Provide the (X, Y) coordinate of the cell's center where the given text is located.  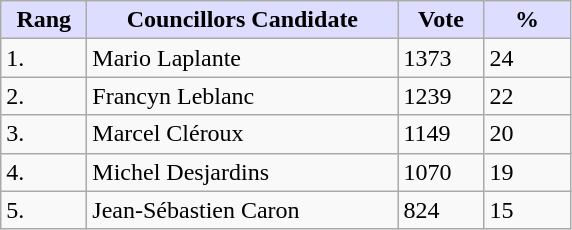
824 (441, 210)
Jean-Sébastien Caron (242, 210)
Vote (441, 20)
2. (44, 96)
Michel Desjardins (242, 172)
% (527, 20)
19 (527, 172)
Rang (44, 20)
Francyn Leblanc (242, 96)
15 (527, 210)
3. (44, 134)
4. (44, 172)
1149 (441, 134)
24 (527, 58)
1239 (441, 96)
1373 (441, 58)
1070 (441, 172)
1. (44, 58)
Councillors Candidate (242, 20)
Mario Laplante (242, 58)
5. (44, 210)
22 (527, 96)
20 (527, 134)
Marcel Cléroux (242, 134)
